Capture the cell that displays the provided text and extract its (x, y) central coordinate. 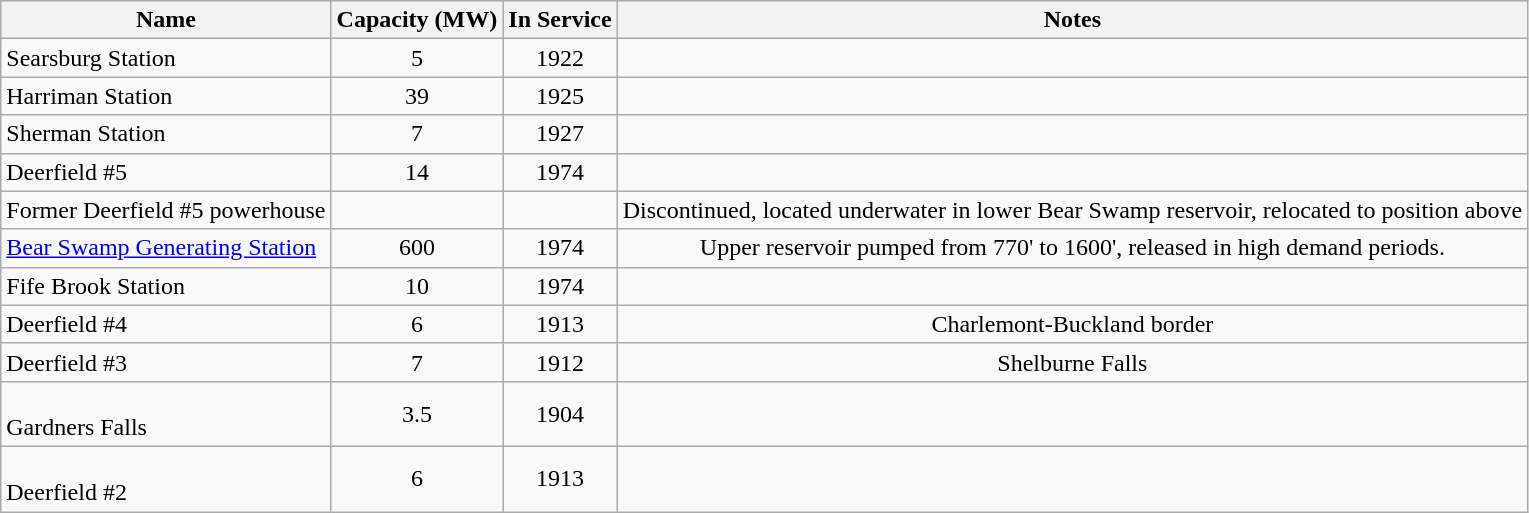
Charlemont-Buckland border (1072, 324)
1925 (560, 96)
5 (417, 58)
3.5 (417, 414)
10 (417, 286)
Deerfield #2 (166, 478)
600 (417, 248)
1904 (560, 414)
Deerfield #4 (166, 324)
Notes (1072, 20)
Bear Swamp Generating Station (166, 248)
Fife Brook Station (166, 286)
1922 (560, 58)
In Service (560, 20)
14 (417, 172)
39 (417, 96)
Name (166, 20)
Searsburg Station (166, 58)
1927 (560, 134)
Discontinued, located underwater in lower Bear Swamp reservoir, relocated to position above (1072, 210)
Capacity (MW) (417, 20)
Gardners Falls (166, 414)
Former Deerfield #5 powerhouse (166, 210)
1912 (560, 362)
Deerfield #3 (166, 362)
Harriman Station (166, 96)
Upper reservoir pumped from 770' to 1600', released in high demand periods. (1072, 248)
Shelburne Falls (1072, 362)
Deerfield #5 (166, 172)
Sherman Station (166, 134)
